Scan for the cell matching the given text and deliver its [X, Y] coordinate at center. 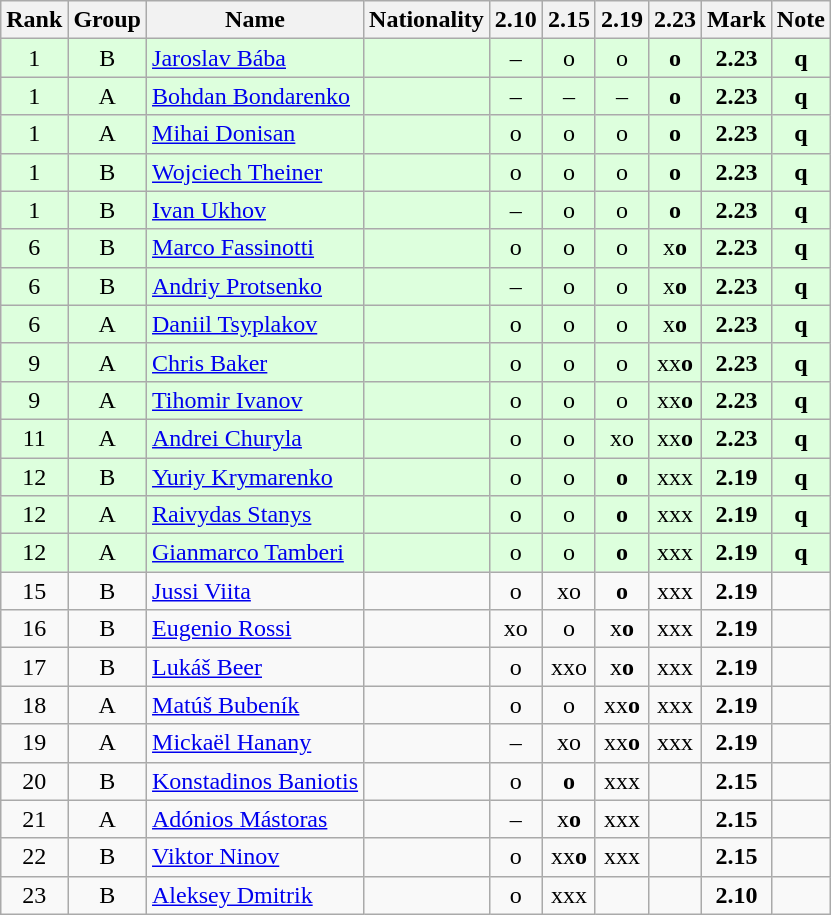
Gianmarco Tamberi [256, 553]
19 [34, 743]
Eugenio Rossi [256, 629]
Matúš Bubeník [256, 705]
Andrei Churyla [256, 438]
22 [34, 857]
Note [800, 20]
11 [34, 438]
20 [34, 781]
Lukáš Beer [256, 667]
Yuriy Krymarenko [256, 477]
15 [34, 591]
18 [34, 705]
Wojciech Theiner [256, 172]
Tihomir Ivanov [256, 400]
Jaroslav Bába [256, 58]
17 [34, 667]
Group [108, 20]
16 [34, 629]
Name [256, 20]
Andriy Protsenko [256, 286]
Aleksey Dmitrik [256, 895]
Adónios Mástoras [256, 819]
Daniil Tsyplakov [256, 324]
Jussi Viita [256, 591]
Mickaël Hanany [256, 743]
Mark [737, 20]
Viktor Ninov [256, 857]
Bohdan Bondarenko [256, 96]
21 [34, 819]
23 [34, 895]
Ivan Ukhov [256, 210]
Raivydas Stanys [256, 515]
Chris Baker [256, 362]
Rank [34, 20]
Mihai Donisan [256, 134]
Marco Fassinotti [256, 248]
Nationality [427, 20]
Konstadinos Baniotis [256, 781]
